Provide the [x, y] coordinate of the cell's center where the given text is located.  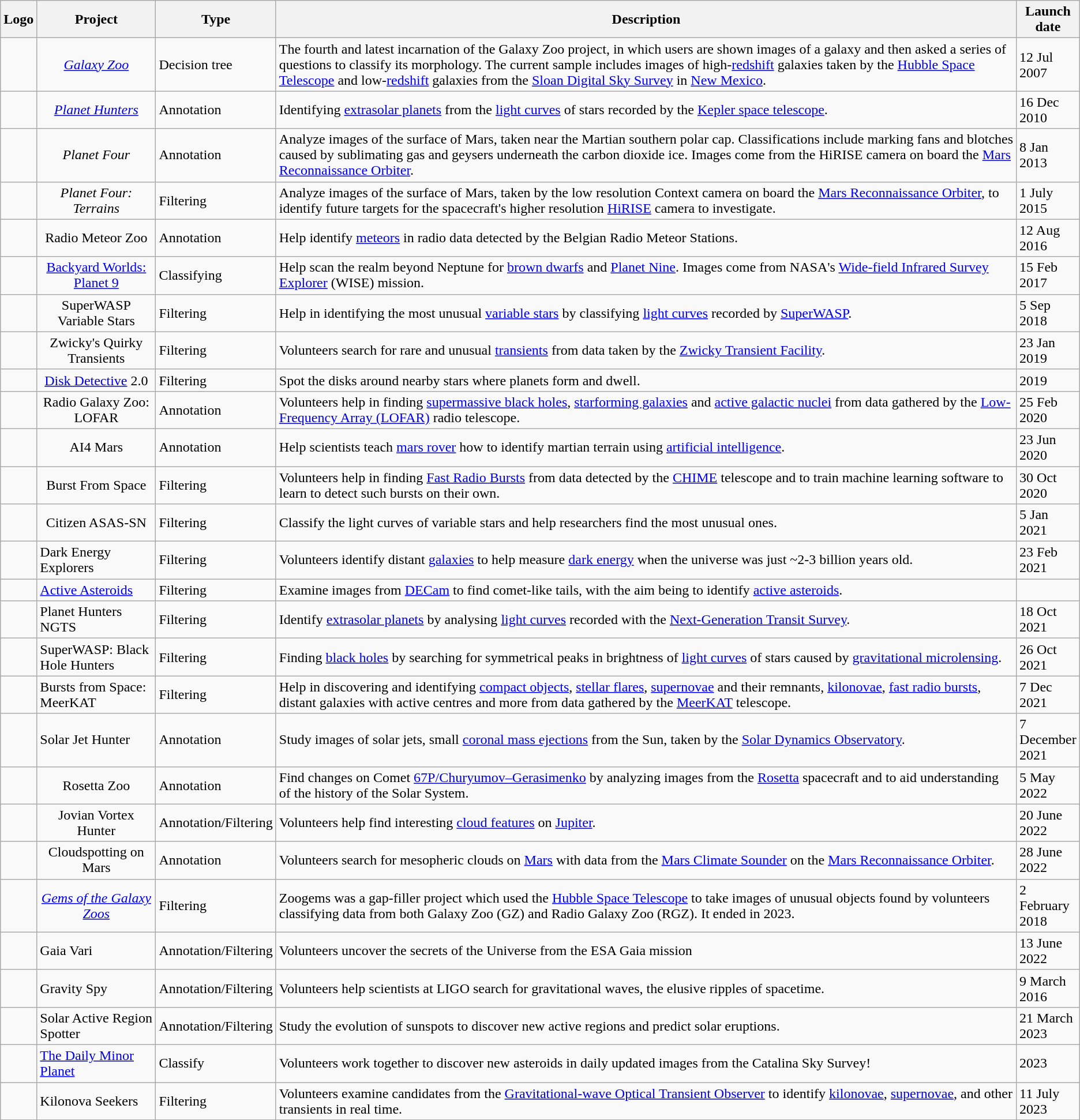
Finding black holes by searching for symmetrical peaks in brightness of light curves of stars caused by gravitational microlensing. [646, 657]
Galaxy Zoo [96, 65]
Planet Four: Terrains [96, 201]
12 Jul 2007 [1048, 65]
Help in identifying the most unusual variable stars by classifying light curves recorded by SuperWASP. [646, 313]
Radio Galaxy Zoo: LOFAR [96, 409]
Jovian Vortex Hunter [96, 822]
Decision tree [216, 65]
8 Jan 2013 [1048, 155]
Spot the disks around nearby stars where planets form and dwell. [646, 380]
20 June 2022 [1048, 822]
Logo [18, 20]
Type [216, 20]
Help identify meteors in radio data detected by the Belgian Radio Meteor Stations. [646, 238]
Description [646, 20]
Project [96, 20]
Identifying extrasolar planets from the light curves of stars recorded by the Kepler space telescope. [646, 110]
Kilonova Seekers [96, 1100]
Citizen ASAS-SN [96, 523]
13 June2022 [1048, 950]
Planet Hunters [96, 110]
Volunteers help scientists at LIGO search for gravitational waves, the elusive ripples of spacetime. [646, 989]
Solar Jet Hunter [96, 740]
7 December 2021 [1048, 740]
Active Asteroids [96, 590]
Classifying [216, 276]
Help scientists teach mars rover how to identify martian terrain using artificial intelligence. [646, 448]
7 Dec 2021 [1048, 694]
Backyard Worlds: Planet 9 [96, 276]
21 March 2023 [1048, 1025]
Gravity Spy [96, 989]
16 Dec 2010 [1048, 110]
18 Oct 2021 [1048, 619]
Planet Hunters NGTS [96, 619]
28 June 2022 [1048, 860]
15 Feb 2017 [1048, 276]
Study images of solar jets, small coronal mass ejections from the Sun, taken by the Solar Dynamics Observatory. [646, 740]
Rosetta Zoo [96, 785]
Radio Meteor Zoo [96, 238]
Classify the light curves of variable stars and help researchers find the most unusual ones. [646, 523]
Disk Detective 2.0 [96, 380]
23 Jan 2019 [1048, 351]
Gaia Vari [96, 950]
23 Feb 2021 [1048, 561]
Volunteers work together to discover new asteroids in daily updated images from the Catalina Sky Survey! [646, 1063]
5 Jan 2021 [1048, 523]
Bursts from Space: MeerKAT [96, 694]
2 February 2018 [1048, 905]
Classify [216, 1063]
Launch date [1048, 20]
26 Oct 2021 [1048, 657]
11 July 2023 [1048, 1100]
Burst From Space [96, 484]
2019 [1048, 380]
Study the evolution of sunspots to discover new active regions and predict solar eruptions. [646, 1025]
Planet Four [96, 155]
30 Oct 2020 [1048, 484]
Volunteers search for rare and unusual transients from data taken by the Zwicky Transient Facility. [646, 351]
Zwicky's Quirky Transients [96, 351]
Examine images from DECam to find comet-like tails, with the aim being to identify active asteroids. [646, 590]
23 Jun 2020 [1048, 448]
1 July 2015 [1048, 201]
SuperWASP Variable Stars [96, 313]
Gems of the Galaxy Zoos [96, 905]
Volunteers uncover the secrets of the Universe from the ESA Gaia mission [646, 950]
Help scan the realm beyond Neptune for brown dwarfs and Planet Nine. Images come from NASA's Wide-field Infrared Survey Explorer (WISE) mission. [646, 276]
SuperWASP: Black Hole Hunters [96, 657]
Volunteers search for mesopheric clouds on Mars with data from the Mars Climate Sounder on the Mars Reconnaissance Orbiter. [646, 860]
Solar Active Region Spotter [96, 1025]
5 May 2022 [1048, 785]
12 Aug 2016 [1048, 238]
Volunteers help find interesting cloud features on Jupiter. [646, 822]
9 March 2016 [1048, 989]
Cloudspotting on Mars [96, 860]
5 Sep 2018 [1048, 313]
The Daily Minor Planet [96, 1063]
Identify extrasolar planets by analysing light curves recorded with the Next-Generation Transit Survey. [646, 619]
AI4 Mars [96, 448]
Dark Energy Explorers [96, 561]
25 Feb 2020 [1048, 409]
2023 [1048, 1063]
Volunteers identify distant galaxies to help measure dark energy when the universe was just ~2-3 billion years old. [646, 561]
